Determine the [x, y] coordinate at the center of the cell enclosing the given text.  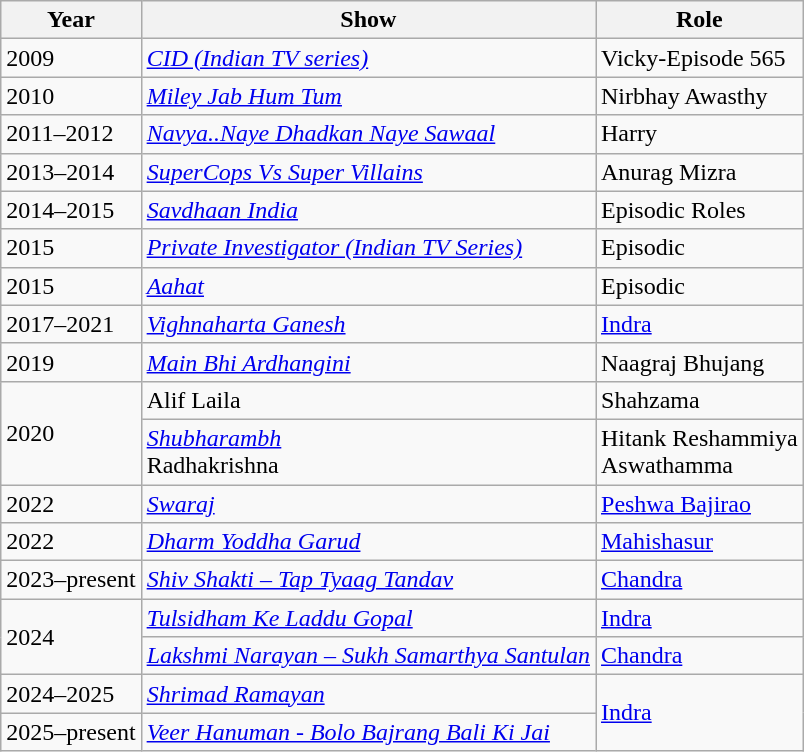
SuperCops Vs Super Villains [368, 172]
Vighnaharta Ganesh [368, 324]
Main Bhi Ardhangini [368, 362]
Shiv Shakti – Tap Tyaag Tandav [368, 580]
2010 [71, 96]
Hitank ReshammiyaAswathamma [700, 452]
Vicky-Episode 565 [700, 58]
Private Investigator (Indian TV Series) [368, 248]
Miley Jab Hum Tum [368, 96]
Year [71, 20]
Nirbhay Awasthy [700, 96]
Tulsidham Ke Laddu Gopal [368, 618]
Role [700, 20]
Anurag Mizra [700, 172]
Alif Laila [368, 400]
Harry [700, 134]
2019 [71, 362]
Navya..Naye Dhadkan Naye Sawaal [368, 134]
Veer Hanuman - Bolo Bajrang Bali Ki Jai [368, 732]
Mahishasur [700, 542]
Dharm Yoddha Garud [368, 542]
2017–2021 [71, 324]
Lakshmi Narayan – Sukh Samarthya Santulan [368, 656]
2009 [71, 58]
Savdhaan India [368, 210]
CID (Indian TV series) [368, 58]
2014–2015 [71, 210]
Swaraj [368, 503]
Episodic Roles [700, 210]
ShubharambhRadhakrishna [368, 452]
2024 [71, 637]
Shrimad Ramayan [368, 694]
2024–2025 [71, 694]
Naagraj Bhujang [700, 362]
Aahat [368, 286]
2013–2014 [71, 172]
Shahzama [700, 400]
2020 [71, 432]
Show [368, 20]
2011–2012 [71, 134]
2023–present [71, 580]
2025–present [71, 732]
Peshwa Bajirao [700, 503]
